Extract the (x, y) coordinate from the center of the cell holding the provided text.  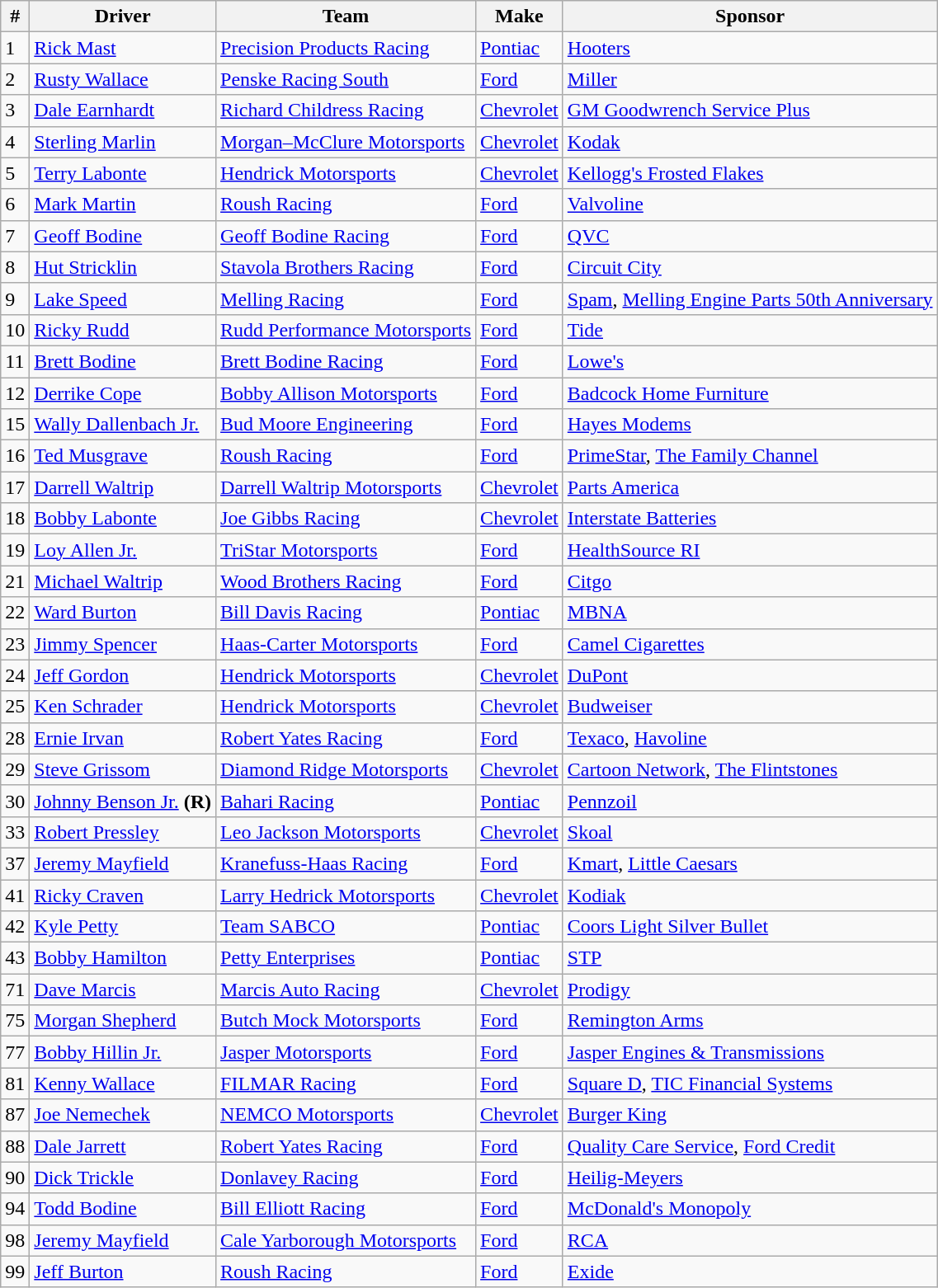
Jasper Motorsports (346, 1052)
6 (15, 204)
90 (15, 1178)
Parts America (750, 487)
Citgo (750, 581)
Petty Enterprises (346, 958)
Dale Jarrett (123, 1146)
Tide (750, 330)
Darrell Waltrip (123, 487)
Brett Bodine Racing (346, 361)
Cale Yarborough Motorsports (346, 1240)
Leo Jackson Motorsports (346, 832)
Robert Pressley (123, 832)
Coors Light Silver Bullet (750, 927)
37 (15, 863)
NEMCO Motorsports (346, 1115)
Dale Earnhardt (123, 110)
Precision Products Racing (346, 48)
Hooters (750, 48)
Team SABCO (346, 927)
Dave Marcis (123, 990)
Terry Labonte (123, 173)
Penske Racing South (346, 79)
99 (15, 1272)
Rudd Performance Motorsports (346, 330)
4 (15, 142)
Badcock Home Furniture (750, 393)
22 (15, 613)
Sterling Marlin (123, 142)
Morgan–McClure Motorsports (346, 142)
QVC (750, 236)
# (15, 16)
24 (15, 675)
Rick Mast (123, 48)
Texaco, Havoline (750, 738)
Geoff Bodine (123, 236)
Butch Mock Motorsports (346, 1021)
19 (15, 550)
Jimmy Spencer (123, 644)
Todd Bodine (123, 1209)
Driver (123, 16)
Skoal (750, 832)
98 (15, 1240)
Ward Burton (123, 613)
Morgan Shepherd (123, 1021)
Michael Waltrip (123, 581)
33 (15, 832)
Burger King (750, 1115)
11 (15, 361)
Bud Moore Engineering (346, 425)
21 (15, 581)
Donlavey Racing (346, 1178)
Bahari Racing (346, 801)
77 (15, 1052)
GM Goodwrench Service Plus (750, 110)
Bobby Labonte (123, 519)
43 (15, 958)
Sponsor (750, 16)
Exide (750, 1272)
Camel Cigarettes (750, 644)
28 (15, 738)
Heilig-Meyers (750, 1178)
15 (15, 425)
Budweiser (750, 707)
Larry Hedrick Motorsports (346, 895)
Ricky Craven (123, 895)
8 (15, 267)
10 (15, 330)
Darrell Waltrip Motorsports (346, 487)
Square D, TIC Financial Systems (750, 1084)
Kmart, Little Caesars (750, 863)
Ernie Irvan (123, 738)
25 (15, 707)
Spam, Melling Engine Parts 50th Anniversary (750, 298)
Kodiak (750, 895)
18 (15, 519)
Jasper Engines & Transmissions (750, 1052)
Brett Bodine (123, 361)
Quality Care Service, Ford Credit (750, 1146)
Remington Arms (750, 1021)
Bill Davis Racing (346, 613)
DuPont (750, 675)
STP (750, 958)
MBNA (750, 613)
Prodigy (750, 990)
Stavola Brothers Racing (346, 267)
Rusty Wallace (123, 79)
Wally Dallenbach Jr. (123, 425)
Valvoline (750, 204)
Derrike Cope (123, 393)
23 (15, 644)
Loy Allen Jr. (123, 550)
Kenny Wallace (123, 1084)
Kodak (750, 142)
Geoff Bodine Racing (346, 236)
Pennzoil (750, 801)
Bill Elliott Racing (346, 1209)
Ken Schrader (123, 707)
30 (15, 801)
Ricky Rudd (123, 330)
Diamond Ridge Motorsports (346, 769)
Jeff Gordon (123, 675)
Make (520, 16)
McDonald's Monopoly (750, 1209)
Kranefuss-Haas Racing (346, 863)
Miller (750, 79)
5 (15, 173)
81 (15, 1084)
1 (15, 48)
HealthSource RI (750, 550)
7 (15, 236)
88 (15, 1146)
Steve Grissom (123, 769)
87 (15, 1115)
Bobby Allison Motorsports (346, 393)
75 (15, 1021)
16 (15, 456)
Hayes Modems (750, 425)
Interstate Batteries (750, 519)
FILMAR Racing (346, 1084)
Kellogg's Frosted Flakes (750, 173)
PrimeStar, The Family Channel (750, 456)
TriStar Motorsports (346, 550)
Dick Trickle (123, 1178)
2 (15, 79)
Richard Childress Racing (346, 110)
Hut Stricklin (123, 267)
Wood Brothers Racing (346, 581)
94 (15, 1209)
Jeff Burton (123, 1272)
Melling Racing (346, 298)
Lowe's (750, 361)
Lake Speed (123, 298)
Bobby Hillin Jr. (123, 1052)
Joe Gibbs Racing (346, 519)
29 (15, 769)
41 (15, 895)
42 (15, 927)
71 (15, 990)
Ted Musgrave (123, 456)
Circuit City (750, 267)
Marcis Auto Racing (346, 990)
Cartoon Network, The Flintstones (750, 769)
17 (15, 487)
3 (15, 110)
Haas-Carter Motorsports (346, 644)
Joe Nemechek (123, 1115)
Johnny Benson Jr. (R) (123, 801)
9 (15, 298)
Kyle Petty (123, 927)
Bobby Hamilton (123, 958)
RCA (750, 1240)
Mark Martin (123, 204)
Team (346, 16)
12 (15, 393)
